Output the (x, y) coordinate of the center of the cell containing the given text.  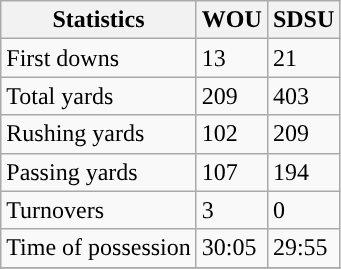
107 (232, 172)
30:05 (232, 248)
Turnovers (99, 210)
Time of possession (99, 248)
102 (232, 134)
First downs (99, 58)
3 (232, 210)
Rushing yards (99, 134)
WOU (232, 20)
Total yards (99, 96)
21 (303, 58)
Passing yards (99, 172)
194 (303, 172)
0 (303, 210)
SDSU (303, 20)
13 (232, 58)
29:55 (303, 248)
403 (303, 96)
Statistics (99, 20)
